Provide the (x, y) coordinate of the cell's center where the given text is located.  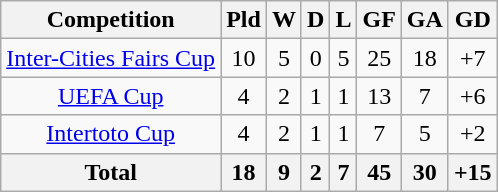
GA (424, 20)
+6 (472, 96)
D (315, 20)
Intertoto Cup (111, 134)
W (284, 20)
Pld (244, 20)
Total (111, 172)
GD (472, 20)
+2 (472, 134)
Inter-Cities Fairs Cup (111, 58)
UEFA Cup (111, 96)
9 (284, 172)
13 (379, 96)
Competition (111, 20)
25 (379, 58)
GF (379, 20)
L (344, 20)
0 (315, 58)
30 (424, 172)
+7 (472, 58)
+15 (472, 172)
10 (244, 58)
45 (379, 172)
